Identify which cell holds the provided text, then report its [x, y] central coordinate. 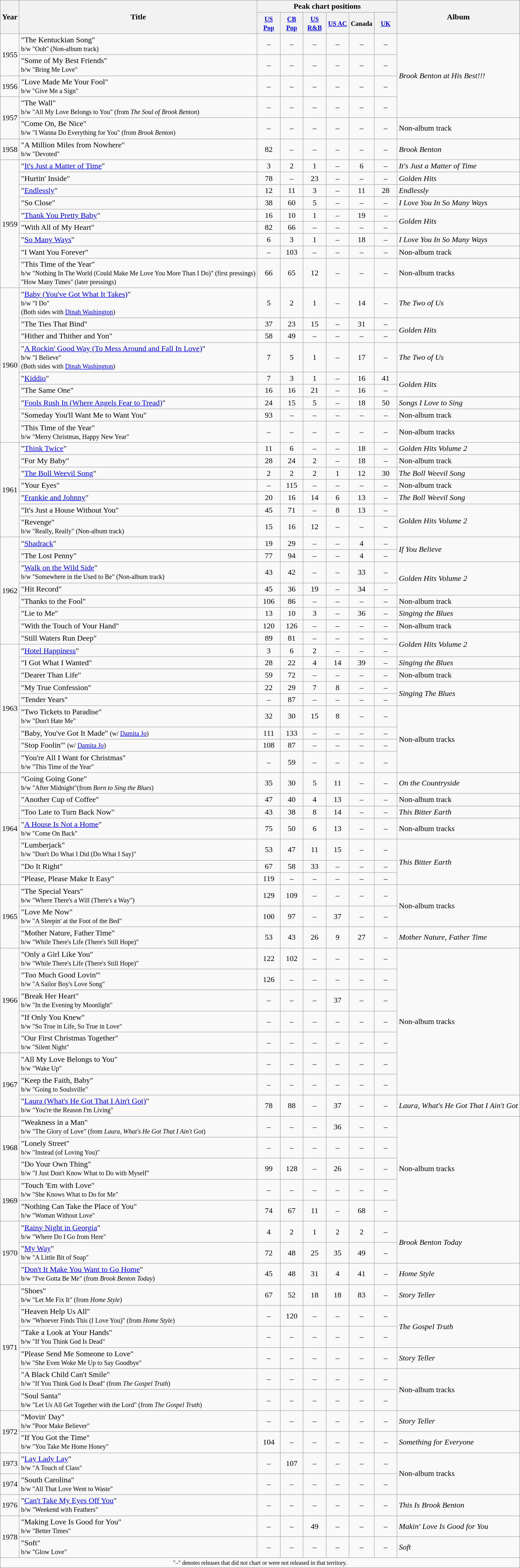
1956 [10, 86]
US Pop [269, 23]
83 [362, 1295]
"Come On, Be Nice"b/w "I Wanna Do Everything for You" (from Brook Benton) [138, 128]
74 [269, 1211]
"So Close" [138, 203]
129 [269, 895]
"The Wall"b/w "All My Love Belongs to You" (from The Soul of Brook Benton) [138, 107]
"With the Touch of Your Hand" [138, 626]
77 [269, 556]
Endlessly [458, 190]
1976 [10, 1505]
"Break Her Heart"b/w "In the Evening by Moonlight" [138, 1001]
71 [291, 510]
"For My Baby" [138, 461]
17 [362, 357]
1968 [10, 1147]
UK [386, 23]
"I Got What I Wanted" [138, 663]
"Thanks to the Fool" [138, 601]
94 [291, 556]
"Thank You Pretty Baby" [138, 215]
81 [291, 638]
1963 [10, 709]
Peak chart positions [327, 6]
1965 [10, 916]
27 [362, 937]
If You Believe [458, 549]
"Do Your Own Thing"b/w "I Just Don't Know What to Do with Myself" [138, 1169]
The Gospel Truth [458, 1327]
"Lie to Me" [138, 613]
1978 [10, 1537]
It's Just a Matter of Time [458, 166]
Songs I Love to Sing [458, 403]
"Do It Right" [138, 866]
1971 [10, 1348]
Makin' Love Is Good for You [458, 1526]
1959 [10, 224]
97 [291, 916]
"Tender Years" [138, 700]
Singing The Blues [458, 694]
"A Million Miles from Nowhere"b/w "Devoted" [138, 149]
"Can't Take My Eyes Off You"b/w "Weekend with Feathers" [138, 1505]
"Movin' Day"b/w "Poor Make Believer" [138, 1421]
108 [269, 745]
Soft [458, 1547]
Brook Benton at His Best!!! [458, 76]
"You're All I Want for Christmas"b/w "This Time of the Year" [138, 762]
"Mother Nature, Father Time"b/w "While There's Life (There's Still Hope)" [138, 937]
"Kiddio" [138, 378]
"My Way"b/w "A Little Bit of Soap" [138, 1253]
"All My Love Belongs to You"b/w "Wake Up" [138, 1063]
"The Lost Penny" [138, 556]
"Love Me Now"b/w "A Sleepin' at the Foot of the Bed" [138, 916]
"Walk on the Wild Side"b/w "Somewhere in the Used to Be" (Non-album track) [138, 572]
"Lonely Street"b/w "Instead (of Loving You)" [138, 1147]
1961 [10, 489]
"Heaven Help Us All"b/w "Whoever Finds This (I Love You)" (from Home Style) [138, 1316]
"Laura (What's He Got That I Ain't Got)"b/w "You're the Reason I'm Living" [138, 1105]
102 [291, 958]
Title [138, 17]
106 [269, 601]
"The Boll Weevil Song" [138, 473]
88 [291, 1105]
"It's Just a House Without You" [138, 510]
21 [315, 390]
"Still Waters Run Deep" [138, 638]
109 [291, 895]
"If Only You Knew"b/w "So True in Life, So True in Love" [138, 1021]
25 [315, 1253]
"–" denotes releases that did not chart or were not released in that territory. [260, 1563]
"Keep the Faith, Baby"b/w "Going to Soulsville" [138, 1085]
111 [269, 733]
39 [362, 663]
"Hotel Happiness" [138, 650]
1966 [10, 1000]
US AC [338, 23]
"The Special Years"b/w "Where There's a Will (There's a Way") [138, 895]
Brook Benton [458, 149]
Canada [362, 23]
65 [291, 273]
133 [291, 733]
"This Time of the Year"b/w "Merry Christmas, Happy New Year" [138, 432]
On the Countryside [458, 783]
128 [291, 1169]
68 [362, 1211]
"Hither and Thither and Yon" [138, 336]
1962 [10, 591]
34 [362, 589]
"A Black Child Can't Smile"b/w "If You Think God Is Dead" (from The Gospel Truth) [138, 1379]
"Rainy Night in Georgia"b/w "Where Do I Go from Here" [138, 1232]
"Baby, You've Got It Made" (w/ Damita Jo) [138, 733]
1969 [10, 1200]
"Stop Foolin'" (w/ Damita Jo) [138, 745]
"Going Going Gone"b/w "After Midnight"(from Born to Sing the Blues) [138, 783]
Brook Benton Today [458, 1242]
40 [291, 800]
"Endlessly" [138, 190]
"Your Eyes" [138, 485]
75 [269, 829]
"Two Tickets to Paradise"b/w "Don't Hate Me" [138, 716]
1960 [10, 365]
"Dearer Than Life" [138, 675]
"The Same One" [138, 390]
89 [269, 638]
Mother Nature, Father Time [458, 937]
"Touch 'Em with Love"b/w "She Knows What to Do for Me" [138, 1189]
"Frankie and Johnny" [138, 498]
Laura, What's He Got That I Ain't Got [458, 1105]
"If You Got the Time"b/w "You Take Me Home Honey" [138, 1442]
1955 [10, 55]
US R&B [315, 23]
1967 [10, 1085]
CB Pop [291, 23]
Year [10, 17]
"So Many Ways" [138, 240]
103 [291, 252]
1964 [10, 829]
99 [269, 1169]
"My True Confession" [138, 688]
"Shoes"b/w "Let Me Fix It" (from Home Style) [138, 1295]
115 [291, 485]
"Weakness in a Man"b/w "The Glory of Love" (from Laura, What's He Got That I Ain't Got) [138, 1127]
"Fools Rush In (Where Angels Fear to Tread)" [138, 403]
"Take a Look at Your Hands"b/w "If You Think God Is Dead" [138, 1337]
"Some of My Best Friends"b/w "Bring Me Love" [138, 65]
"A House Is Not a Home"b/w "Come On Back" [138, 829]
122 [269, 958]
"Soft"b/w "Glow Love" [138, 1547]
"A Rockin' Good Way (To Mess Around and Fall In Love)"b/w "I Believe"(Both sides with Dinah Washington) [138, 357]
"Too Much Good Lovin'"b/w "A Sailor Boy's Love Song" [138, 979]
"South Carolina"b/w "All That Love Went to Waste" [138, 1484]
86 [291, 601]
"Hurtin' Inside" [138, 178]
"Soul Santa"b/w "Let Us All Get Together with the Lord" (from The Gospel Truth) [138, 1400]
1958 [10, 149]
Album [458, 17]
"Making Love Is Good for You"b/w "Better Times" [138, 1526]
93 [269, 415]
"Shadrack" [138, 543]
"I Want You Forever" [138, 252]
"Too Late to Turn Back Now" [138, 812]
"Baby (You've Got What It Takes)"b/w "I Do"(Both sides with Dinah Washington) [138, 303]
"This Time of the Year"b/w "Nothing In The World (Could Make Me Love You More Than I Do)" (first pressings) "How Many Times" (later pressings) [138, 273]
"Please, Please Make It Easy" [138, 879]
119 [269, 879]
32 [269, 716]
"It's Just a Matter of Time" [138, 166]
"With All of My Heart" [138, 228]
100 [269, 916]
"Someday You'll Want Me to Want You" [138, 415]
1973 [10, 1463]
104 [269, 1442]
1970 [10, 1253]
60 [291, 203]
"Love Made Me Your Fool"b/w "Give Me a Sign" [138, 86]
9 [338, 937]
"Lumberjack"b/w "Don't Do What I Did (Do What I Say)" [138, 849]
"Our First Christmas Together"b/w "Silent Night" [138, 1043]
"Revenge"b/w "Really, Really" (Non-album track) [138, 527]
"Lay Lady Lay"b/w "A Touch of Class" [138, 1463]
"Please Send Me Someone to Love"b/w "She Even Woke Me Up to Say Goodbye" [138, 1358]
Home Style [458, 1274]
"Only a Girl Like You"b/w "While There's Life (There's Still Hope)" [138, 958]
Something for Everyone [458, 1442]
42 [291, 572]
"The Kentuckian Song"b/w "Ooh" (Non-album track) [138, 44]
This Is Brook Benton [458, 1505]
"Hit Record" [138, 589]
"Think Twice" [138, 448]
52 [291, 1295]
"Don't It Make You Want to Go Home"b/w "I've Gotta Be Me" (from Brook Benton Today) [138, 1274]
"The Ties That Bind" [138, 324]
1974 [10, 1484]
20 [269, 498]
"Another Cup of Coffee" [138, 800]
1957 [10, 118]
1972 [10, 1432]
107 [291, 1463]
"Nothing Can Take the Place of You"b/w "Woman Without Love" [138, 1211]
